Identify which cell holds the provided text, then report its (X, Y) central coordinate. 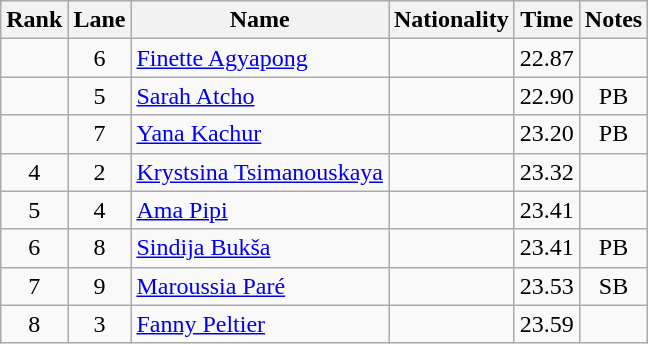
23.59 (546, 324)
22.87 (546, 58)
Krystsina Tsimanouskaya (260, 172)
Fanny Peltier (260, 324)
23.32 (546, 172)
SB (613, 286)
23.53 (546, 286)
Time (546, 20)
Name (260, 20)
22.90 (546, 96)
Nationality (451, 20)
Notes (613, 20)
Maroussia Paré (260, 286)
23.20 (546, 134)
Ama Pipi (260, 210)
Sarah Atcho (260, 96)
3 (100, 324)
Finette Agyapong (260, 58)
9 (100, 286)
Yana Kachur (260, 134)
Sindija Bukša (260, 248)
Rank (34, 20)
2 (100, 172)
Lane (100, 20)
